Return the (x, y) coordinate for the center point of the cell that contains the specified text.  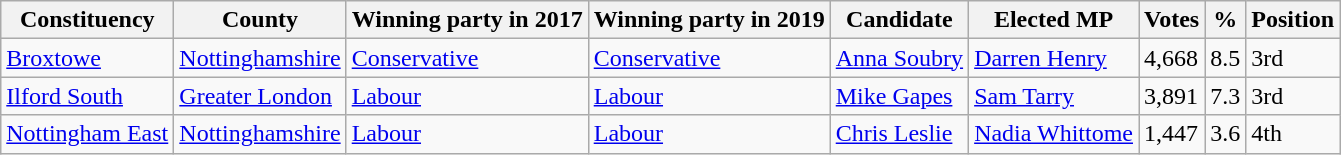
Votes (1172, 20)
3.6 (1226, 134)
4th (1293, 134)
Broxtowe (88, 58)
Greater London (260, 96)
Winning party in 2017 (467, 20)
1,447 (1172, 134)
Candidate (899, 20)
Darren Henry (1054, 58)
Anna Soubry (899, 58)
Nadia Whittome (1054, 134)
Position (1293, 20)
7.3 (1226, 96)
Mike Gapes (899, 96)
Ilford South (88, 96)
% (1226, 20)
Elected MP (1054, 20)
County (260, 20)
Nottingham East (88, 134)
3,891 (1172, 96)
Chris Leslie (899, 134)
8.5 (1226, 58)
Sam Tarry (1054, 96)
Winning party in 2019 (709, 20)
4,668 (1172, 58)
Constituency (88, 20)
